Provide the [x, y] coordinate of the cell's center where the given text is located.  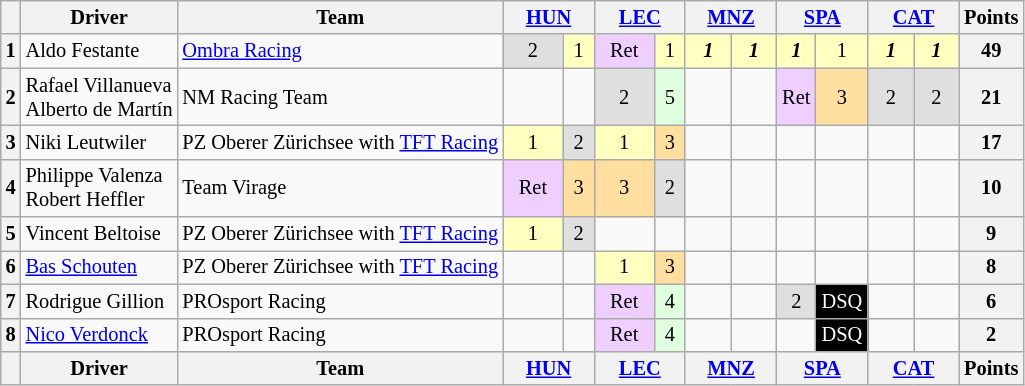
9 [991, 234]
10 [991, 188]
Aldo Festante [100, 51]
Philippe Valenza Robert Heffler [100, 188]
17 [991, 142]
49 [991, 51]
7 [11, 301]
Niki Leutwiler [100, 142]
Rodrigue Gillion [100, 301]
Bas Schouten [100, 267]
Vincent Beltoise [100, 234]
21 [991, 97]
Rafael Villanueva Alberto de Martín [100, 97]
Nico Verdonck [100, 335]
NM Racing Team [340, 97]
Ombra Racing [340, 51]
Team Virage [340, 188]
